Search for the cell housing the specified text and yield its [X, Y] center coordinate. 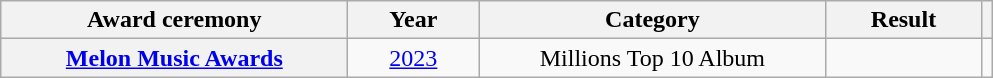
Category [652, 20]
2023 [414, 58]
Millions Top 10 Album [652, 58]
Year [414, 20]
Award ceremony [174, 20]
Result [904, 20]
Melon Music Awards [174, 58]
